Identify which cell holds the provided text, then report its (x, y) central coordinate. 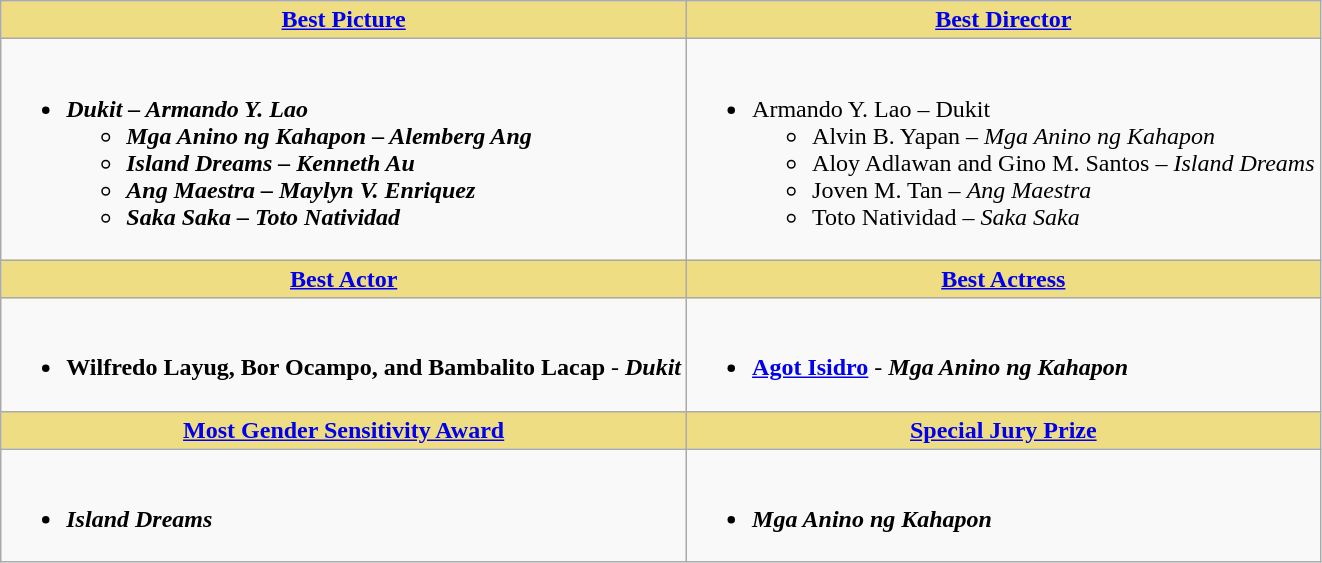
Island Dreams (344, 506)
Agot Isidro - Mga Anino ng Kahapon (1004, 354)
Best Actor (344, 279)
Best Actress (1004, 279)
Wilfredo Layug, Bor Ocampo, and Bambalito Lacap - Dukit (344, 354)
Best Picture (344, 20)
Most Gender Sensitivity Award (344, 430)
Mga Anino ng Kahapon (1004, 506)
Best Director (1004, 20)
Dukit – Armando Y. LaoMga Anino ng Kahapon – Alemberg AngIsland Dreams – Kenneth AuAng Maestra – Maylyn V. EnriquezSaka Saka – Toto Natividad (344, 150)
Special Jury Prize (1004, 430)
